Return (X, Y) of the center of cell containing provided text 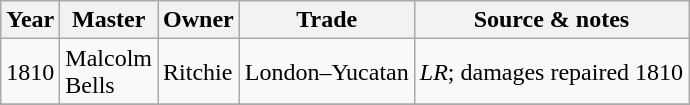
1810 (30, 72)
Trade (326, 20)
Year (30, 20)
LR; damages repaired 1810 (551, 72)
Source & notes (551, 20)
Owner (199, 20)
Master (109, 20)
Ritchie (199, 72)
MalcolmBells (109, 72)
London–Yucatan (326, 72)
